Search for the cell housing the specified text and yield its (x, y) center coordinate. 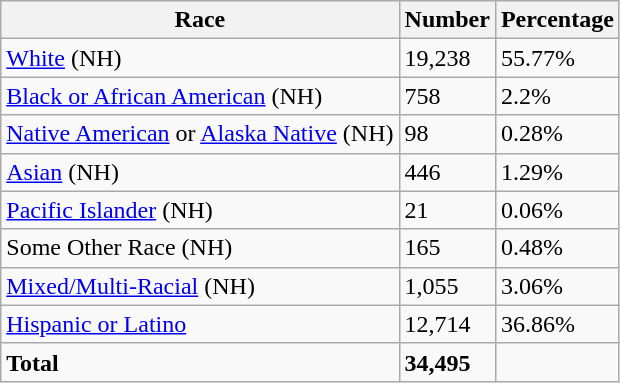
12,714 (447, 324)
1.29% (557, 172)
Total (200, 362)
19,238 (447, 58)
Hispanic or Latino (200, 324)
Some Other Race (NH) (200, 248)
758 (447, 96)
36.86% (557, 324)
0.06% (557, 210)
55.77% (557, 58)
Pacific Islander (NH) (200, 210)
446 (447, 172)
21 (447, 210)
3.06% (557, 286)
Black or African American (NH) (200, 96)
0.48% (557, 248)
34,495 (447, 362)
Race (200, 20)
Percentage (557, 20)
Asian (NH) (200, 172)
Number (447, 20)
Native American or Alaska Native (NH) (200, 134)
White (NH) (200, 58)
98 (447, 134)
Mixed/Multi-Racial (NH) (200, 286)
165 (447, 248)
0.28% (557, 134)
1,055 (447, 286)
2.2% (557, 96)
